For the text-containing cell, return its midpoint in [x, y] coordinate format. 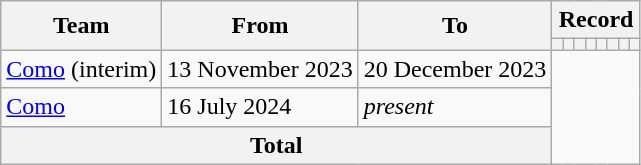
From [260, 26]
Como (interim) [82, 69]
Total [276, 145]
Como [82, 107]
To [455, 26]
13 November 2023 [260, 69]
present [455, 107]
16 July 2024 [260, 107]
Team [82, 26]
Record [596, 20]
20 December 2023 [455, 69]
